Find where the given text appears and provide that cell's center as (x, y) coordinate. 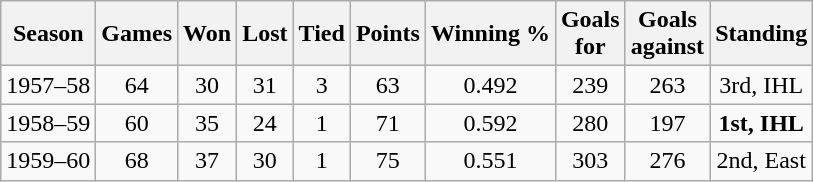
60 (137, 123)
31 (265, 85)
Games (137, 34)
24 (265, 123)
Standing (762, 34)
Goalsagainst (667, 34)
Tied (322, 34)
Points (388, 34)
63 (388, 85)
2nd, East (762, 161)
1st, IHL (762, 123)
64 (137, 85)
Season (48, 34)
68 (137, 161)
3rd, IHL (762, 85)
0.592 (490, 123)
75 (388, 161)
0.551 (490, 161)
37 (208, 161)
35 (208, 123)
303 (590, 161)
1958–59 (48, 123)
71 (388, 123)
263 (667, 85)
280 (590, 123)
0.492 (490, 85)
Won (208, 34)
1959–60 (48, 161)
Lost (265, 34)
239 (590, 85)
Winning % (490, 34)
1957–58 (48, 85)
276 (667, 161)
197 (667, 123)
Goalsfor (590, 34)
3 (322, 85)
